Determine the [x, y] coordinate at the center of the cell enclosing the given text.  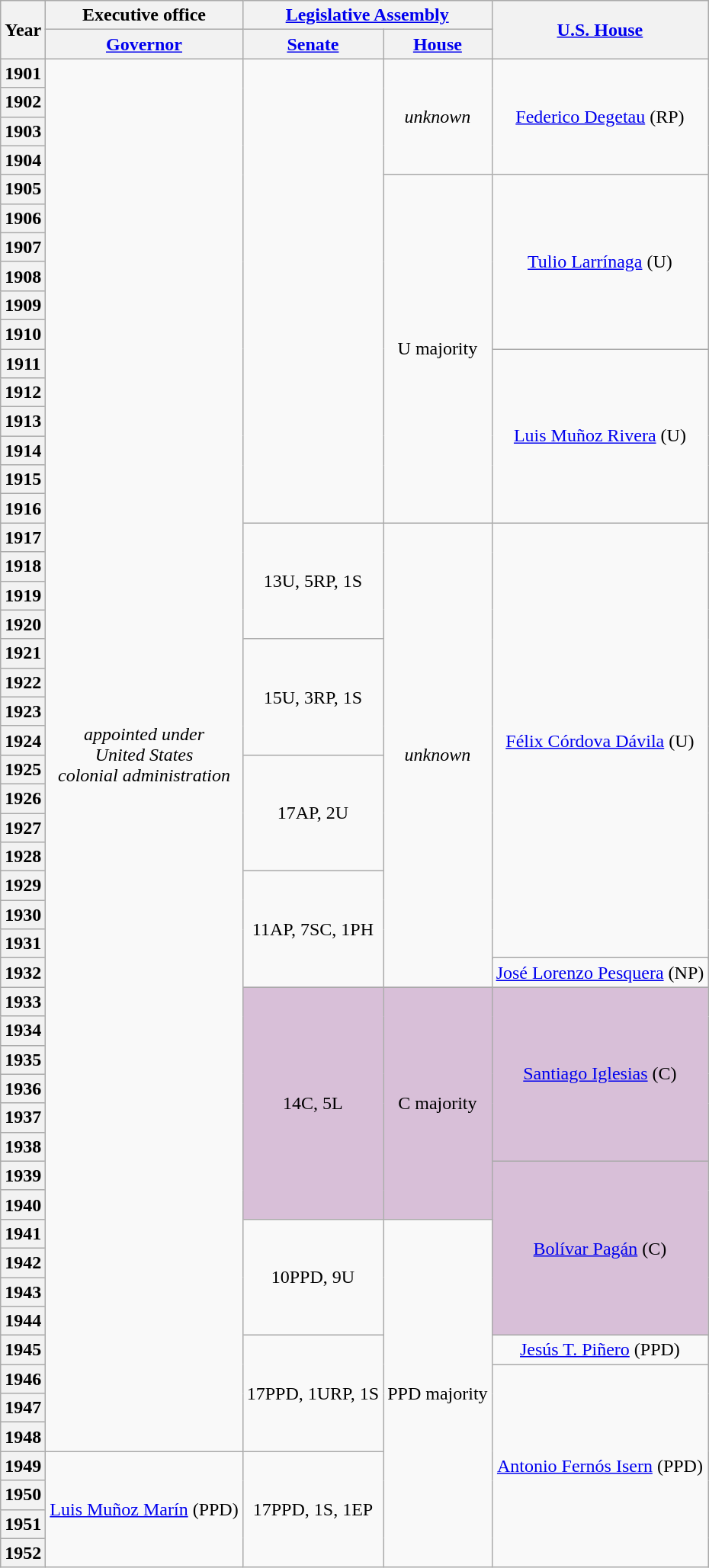
1938 [23, 1146]
1920 [23, 624]
1910 [23, 334]
1940 [23, 1204]
1912 [23, 393]
1936 [23, 1089]
Senate [313, 44]
1934 [23, 1031]
U majority [438, 349]
1921 [23, 653]
1950 [23, 1495]
17PPD, 1URP, 1S [313, 1393]
1929 [23, 886]
13U, 5RP, 1S [313, 581]
1943 [23, 1292]
Santiago Iglesias (C) [600, 1074]
José Lorenzo Pesquera (NP) [600, 973]
11AP, 7SC, 1PH [313, 929]
1914 [23, 451]
1937 [23, 1117]
1917 [23, 537]
Legislative Assembly [367, 15]
1949 [23, 1466]
Luis Muñoz Marín (PPD) [144, 1509]
15U, 3RP, 1S [313, 697]
10PPD, 9U [313, 1277]
1942 [23, 1262]
1939 [23, 1175]
1930 [23, 915]
1926 [23, 798]
U.S. House [600, 30]
1924 [23, 740]
14C, 5L [313, 1103]
1944 [23, 1321]
House [438, 44]
17PPD, 1S, 1EP [313, 1509]
1941 [23, 1233]
1915 [23, 479]
Luis Muñoz Rivera (U) [600, 436]
C majority [438, 1103]
1948 [23, 1437]
1902 [23, 102]
1923 [23, 711]
Antonio Fernós Isern (PPD) [600, 1466]
1913 [23, 422]
1901 [23, 73]
1905 [23, 189]
1904 [23, 160]
1925 [23, 769]
1951 [23, 1524]
1928 [23, 857]
Federico Degetau (RP) [600, 117]
1935 [23, 1060]
Bolívar Pagán (C) [600, 1248]
1918 [23, 566]
17AP, 2U [313, 813]
1952 [23, 1553]
1907 [23, 247]
Governor [144, 44]
Executive office [144, 15]
1932 [23, 973]
1922 [23, 682]
1919 [23, 595]
1903 [23, 131]
1916 [23, 508]
1927 [23, 827]
appointed underUnited Statescolonial administration [144, 755]
1933 [23, 1002]
1906 [23, 218]
Jesús T. Piñero (PPD) [600, 1350]
Year [23, 30]
Félix Córdova Dávila (U) [600, 741]
1945 [23, 1350]
Tulio Larrínaga (U) [600, 261]
PPD majority [438, 1393]
1911 [23, 364]
1931 [23, 944]
1946 [23, 1379]
1909 [23, 305]
1908 [23, 276]
1947 [23, 1408]
